Return the (X, Y) coordinate for the center point of the cell that contains the specified text.  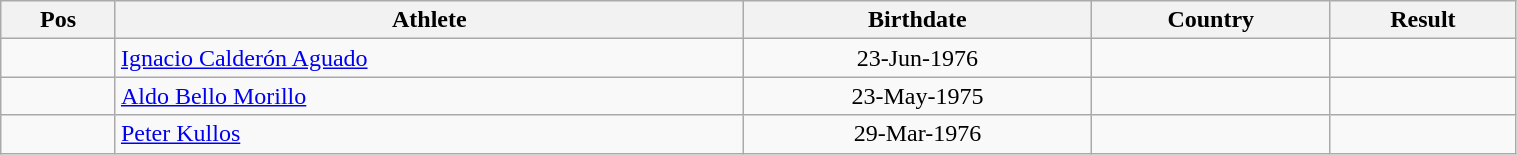
23-Jun-1976 (917, 58)
Birthdate (917, 20)
29-Mar-1976 (917, 134)
Ignacio Calderón Aguado (429, 58)
Athlete (429, 20)
Aldo Bello Morillo (429, 96)
Pos (58, 20)
23-May-1975 (917, 96)
Result (1423, 20)
Country (1211, 20)
Peter Kullos (429, 134)
